Pinpoint the cell where the given text exists, returning its [X, Y] midpoint coordinate. 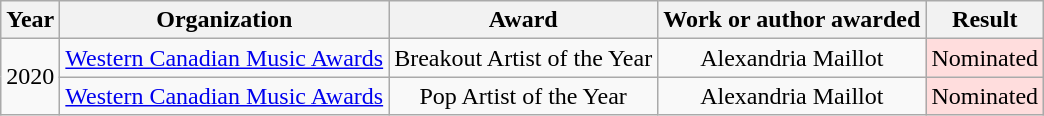
Year [30, 20]
Breakout Artist of the Year [524, 58]
Work or author awarded [792, 20]
Result [985, 20]
Pop Artist of the Year [524, 96]
Award [524, 20]
Organization [224, 20]
2020 [30, 77]
